Return the [X, Y] coordinate for the center point of the cell that contains the specified text.  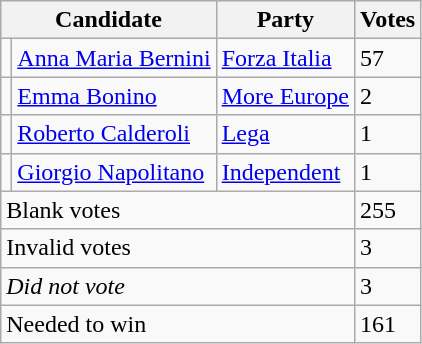
Did not vote [178, 286]
More Europe [285, 96]
Lega [285, 134]
Forza Italia [285, 58]
Emma Bonino [114, 96]
Party [285, 20]
Needed to win [178, 324]
Votes [388, 20]
Independent [285, 172]
255 [388, 210]
57 [388, 58]
Anna Maria Bernini [114, 58]
161 [388, 324]
Giorgio Napolitano [114, 172]
Invalid votes [178, 248]
Blank votes [178, 210]
2 [388, 96]
Roberto Calderoli [114, 134]
Candidate [108, 20]
